Search for the cell housing the specified text and yield its (x, y) center coordinate. 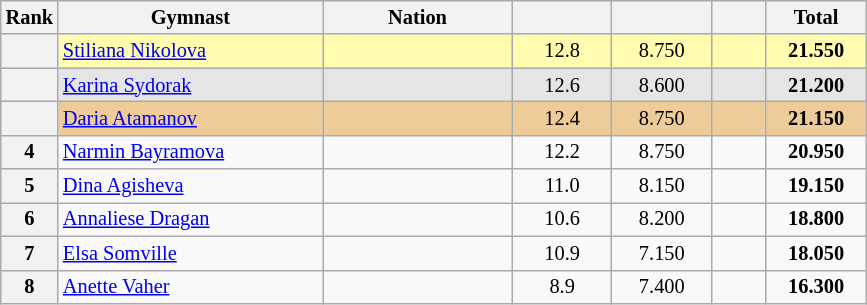
6 (30, 219)
8.150 (662, 186)
Stiliana Nikolova (190, 51)
Daria Atamanov (190, 118)
12.6 (562, 85)
Dina Agisheva (190, 186)
Karina Sydorak (190, 85)
21.150 (816, 118)
11.0 (562, 186)
16.300 (816, 287)
Nation (418, 17)
12.8 (562, 51)
21.550 (816, 51)
20.950 (816, 152)
12.4 (562, 118)
Rank (30, 17)
Gymnast (190, 17)
4 (30, 152)
8 (30, 287)
8.9 (562, 287)
Elsa Somville (190, 253)
21.200 (816, 85)
19.150 (816, 186)
18.800 (816, 219)
7.150 (662, 253)
Narmin Bayramova (190, 152)
Total (816, 17)
7.400 (662, 287)
8.200 (662, 219)
12.2 (562, 152)
Anette Vaher (190, 287)
18.050 (816, 253)
8.600 (662, 85)
5 (30, 186)
10.9 (562, 253)
10.6 (562, 219)
Annaliese Dragan (190, 219)
7 (30, 253)
